Pinpoint the cell where the given text exists, returning its (x, y) midpoint coordinate. 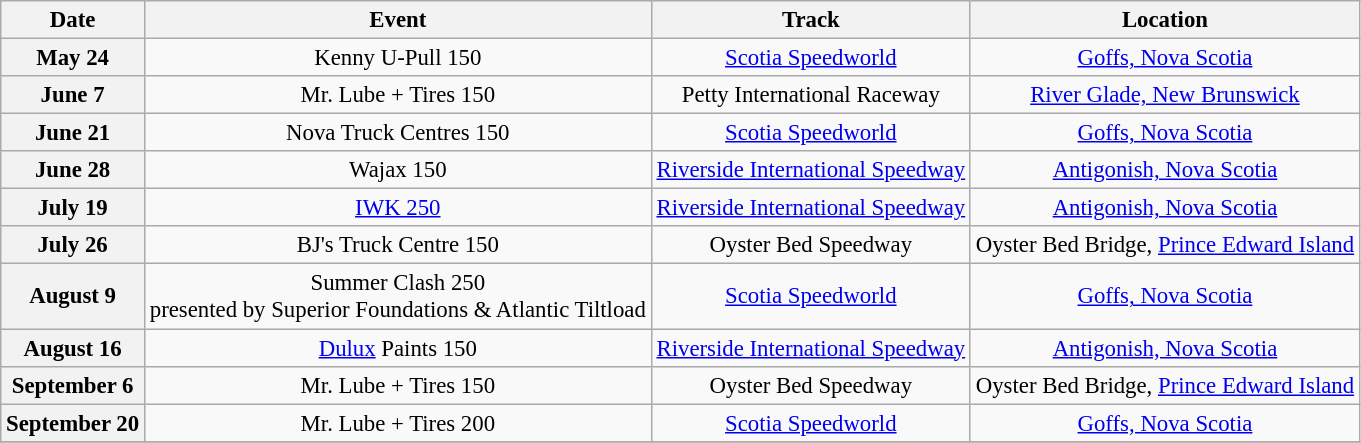
Location (1164, 20)
August 9 (73, 296)
BJ's Truck Centre 150 (398, 245)
Wajax 150 (398, 170)
June 21 (73, 133)
July 26 (73, 245)
Nova Truck Centres 150 (398, 133)
Track (810, 20)
Summer Clash 250presented by Superior Foundations & Atlantic Tiltload (398, 296)
River Glade, New Brunswick (1164, 95)
Event (398, 20)
Date (73, 20)
July 19 (73, 208)
August 16 (73, 348)
Mr. Lube + Tires 200 (398, 423)
IWK 250 (398, 208)
Kenny U-Pull 150 (398, 58)
September 20 (73, 423)
May 24 (73, 58)
June 7 (73, 95)
June 28 (73, 170)
Petty International Raceway (810, 95)
September 6 (73, 385)
Dulux Paints 150 (398, 348)
